Extract the (x, y) coordinate from the center of the cell holding the provided text.  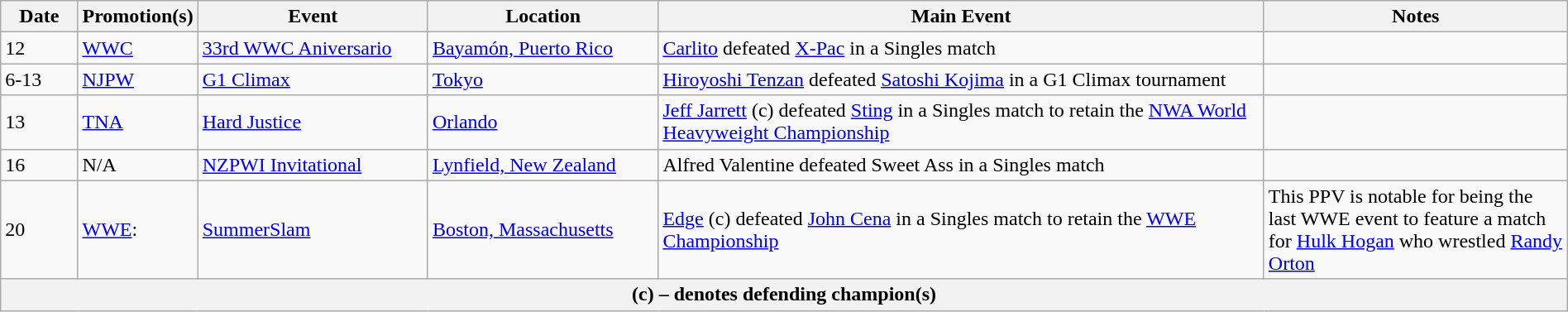
G1 Climax (313, 79)
(c) – denotes defending champion(s) (784, 295)
Hiroyoshi Tenzan defeated Satoshi Kojima in a G1 Climax tournament (961, 79)
Main Event (961, 17)
16 (40, 165)
Boston, Massachusetts (543, 230)
Date (40, 17)
NZPWI Invitational (313, 165)
Event (313, 17)
Location (543, 17)
N/A (137, 165)
Jeff Jarrett (c) defeated Sting in a Singles match to retain the NWA World Heavyweight Championship (961, 122)
Orlando (543, 122)
SummerSlam (313, 230)
12 (40, 48)
13 (40, 122)
20 (40, 230)
6-13 (40, 79)
WWE: (137, 230)
Lynfield, New Zealand (543, 165)
Hard Justice (313, 122)
33rd WWC Aniversario (313, 48)
NJPW (137, 79)
TNA (137, 122)
Carlito defeated X-Pac in a Singles match (961, 48)
This PPV is notable for being the last WWE event to feature a match for Hulk Hogan who wrestled Randy Orton (1416, 230)
Notes (1416, 17)
WWC (137, 48)
Alfred Valentine defeated Sweet Ass in a Singles match (961, 165)
Edge (c) defeated John Cena in a Singles match to retain the WWE Championship (961, 230)
Promotion(s) (137, 17)
Bayamón, Puerto Rico (543, 48)
Tokyo (543, 79)
